Scan for the cell matching the given text and deliver its [X, Y] coordinate at center. 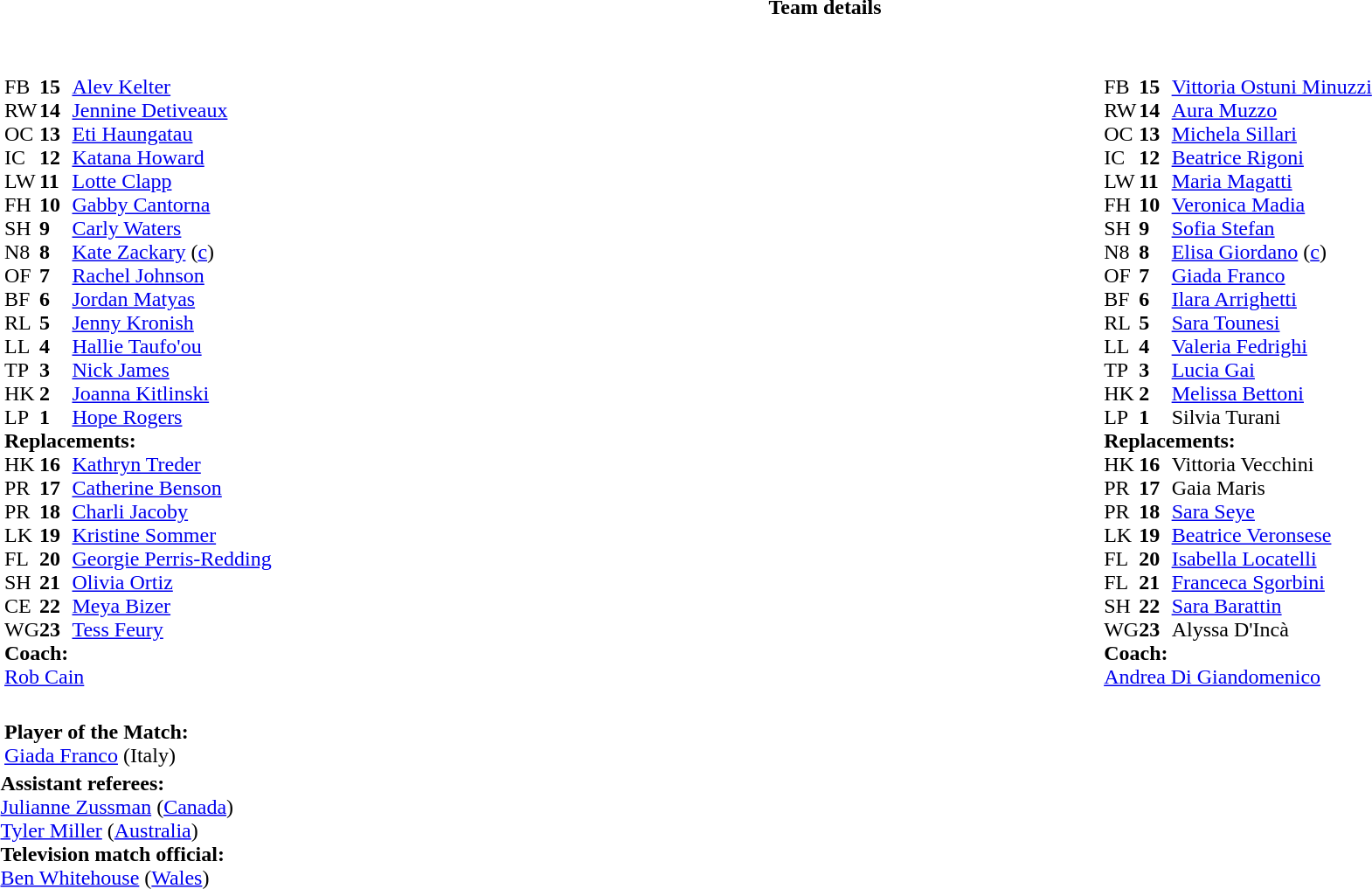
Alyssa D'Incà [1272, 629]
CE [22, 607]
Jordan Matyas [171, 299]
Kathryn Treder [171, 465]
Kate Zackary (c) [171, 252]
Giada Franco [1272, 276]
Valeria Fedrighi [1272, 346]
Sara Tounesi [1272, 323]
Alev Kelter [171, 87]
Hallie Taufo'ou [171, 346]
Jennine Detiveaux [171, 110]
Vittoria Ostuni Minuzzi [1272, 87]
Eti Haungatau [171, 135]
Ilara Arrighetti [1272, 299]
Melissa Bettoni [1272, 393]
Joanna Kitlinski [171, 393]
Gaia Maris [1272, 488]
Carly Waters [171, 229]
Franceca Sgorbini [1272, 582]
Andrea Di Giandomenico [1237, 677]
Nick James [171, 371]
Elisa Giordano (c) [1272, 252]
Kristine Sommer [171, 535]
Sofia Stefan [1272, 229]
Gabby Cantorna [171, 205]
Vittoria Vecchini [1272, 465]
Meya Bizer [171, 607]
Hope Rogers [171, 418]
Olivia Ortiz [171, 582]
Maria Magatti [1272, 182]
Michela Sillari [1272, 135]
Charli Jacoby [171, 512]
Rob Cain [138, 677]
Sara Seye [1272, 512]
Lotte Clapp [171, 182]
Lucia Gai [1272, 371]
Aura Muzzo [1272, 110]
Isabella Locatelli [1272, 559]
Catherine Benson [171, 488]
Katana Howard [171, 157]
Silvia Turani [1272, 418]
Rachel Johnson [171, 276]
Tess Feury [171, 629]
Jenny Kronish [171, 323]
Sara Barattin [1272, 607]
Beatrice Veronsese [1272, 535]
Veronica Madia [1272, 205]
Beatrice Rigoni [1272, 157]
Georgie Perris-Redding [171, 559]
